For the text-containing cell, return its midpoint in (x, y) coordinate format. 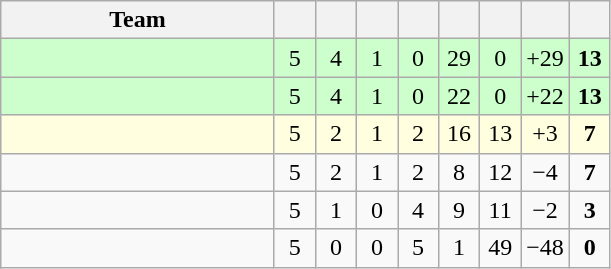
49 (500, 248)
3 (590, 210)
+3 (546, 134)
9 (460, 210)
8 (460, 172)
−48 (546, 248)
12 (500, 172)
+22 (546, 96)
11 (500, 210)
+29 (546, 58)
16 (460, 134)
22 (460, 96)
−2 (546, 210)
−4 (546, 172)
29 (460, 58)
Team (138, 20)
